Determine the [X, Y] coordinate at the center of the cell enclosing the given text.  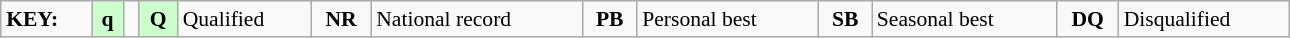
Qualified [244, 19]
q [108, 19]
Disqualified [1204, 19]
National record [476, 19]
Personal best [728, 19]
KEY: [46, 19]
Seasonal best [964, 19]
PB [610, 19]
Q [158, 19]
NR [341, 19]
DQ [1088, 19]
SB [846, 19]
